Search for the cell housing the specified text and yield its (x, y) center coordinate. 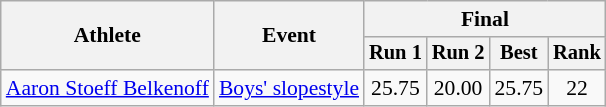
Event (289, 36)
Aaron Stoeff Belkenoff (108, 88)
22 (577, 88)
Rank (577, 54)
Best (518, 54)
Final (485, 19)
Boys' slopestyle (289, 88)
Athlete (108, 36)
Run 1 (396, 54)
Run 2 (458, 54)
20.00 (458, 88)
